Search for the cell housing the specified text and yield its [X, Y] center coordinate. 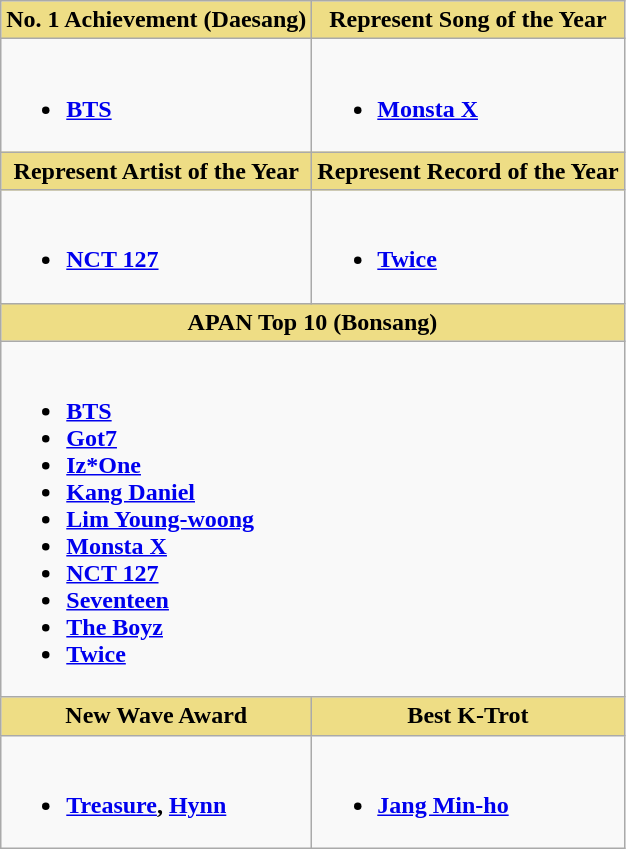
NCT 127 [156, 246]
Twice [468, 246]
No. 1 Achievement (Daesang) [156, 20]
APAN Top 10 (Bonsang) [312, 322]
New Wave Award [156, 716]
Monsta X [468, 96]
Represent Artist of the Year [156, 171]
Treasure, Hynn [156, 792]
Jang Min-ho [468, 792]
Represent Record of the Year [468, 171]
BTSGot7Iz*OneKang DanielLim Young-woongMonsta XNCT 127SeventeenThe BoyzTwice [312, 519]
BTS [156, 96]
Represent Song of the Year [468, 20]
Best K-Trot [468, 716]
